Search for the cell housing the specified text and yield its (x, y) center coordinate. 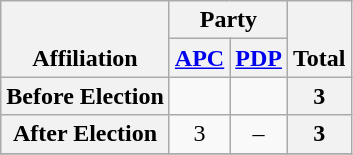
Total (319, 39)
Party (228, 20)
After Election (86, 134)
PDP (259, 58)
Affiliation (86, 39)
Before Election (86, 96)
– (259, 134)
APC (199, 58)
